Determine the (X, Y) coordinate at the center of the cell enclosing the given text.  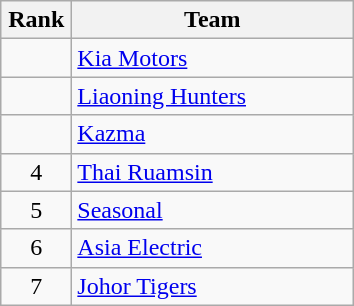
4 (36, 172)
Kazma (212, 134)
7 (36, 286)
Thai Ruamsin (212, 172)
Liaoning Hunters (212, 96)
Asia Electric (212, 248)
Rank (36, 20)
Kia Motors (212, 58)
6 (36, 248)
Johor Tigers (212, 286)
Team (212, 20)
5 (36, 210)
Seasonal (212, 210)
